Detect which cell encompasses the target text, then output its [x, y] center coordinate. 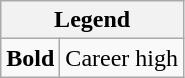
Legend [92, 20]
Career high [122, 58]
Bold [30, 58]
